For the text-containing cell, return its midpoint in (x, y) coordinate format. 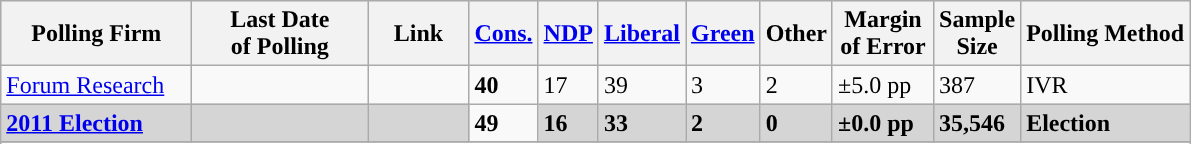
35,546 (978, 123)
2011 Election (96, 123)
Polling Firm (96, 34)
Link (418, 34)
387 (978, 85)
0 (796, 123)
±0.0 pp (882, 123)
49 (504, 123)
40 (504, 85)
17 (568, 85)
33 (642, 123)
Cons. (504, 34)
Marginof Error (882, 34)
3 (724, 85)
Polling Method (1106, 34)
39 (642, 85)
Election (1106, 123)
±5.0 pp (882, 85)
NDP (568, 34)
IVR (1106, 85)
Other (796, 34)
Green (724, 34)
Liberal (642, 34)
Forum Research (96, 85)
Last Dateof Polling (280, 34)
SampleSize (978, 34)
16 (568, 123)
